Provide the (x, y) coordinate of the cell's center where the given text is located.  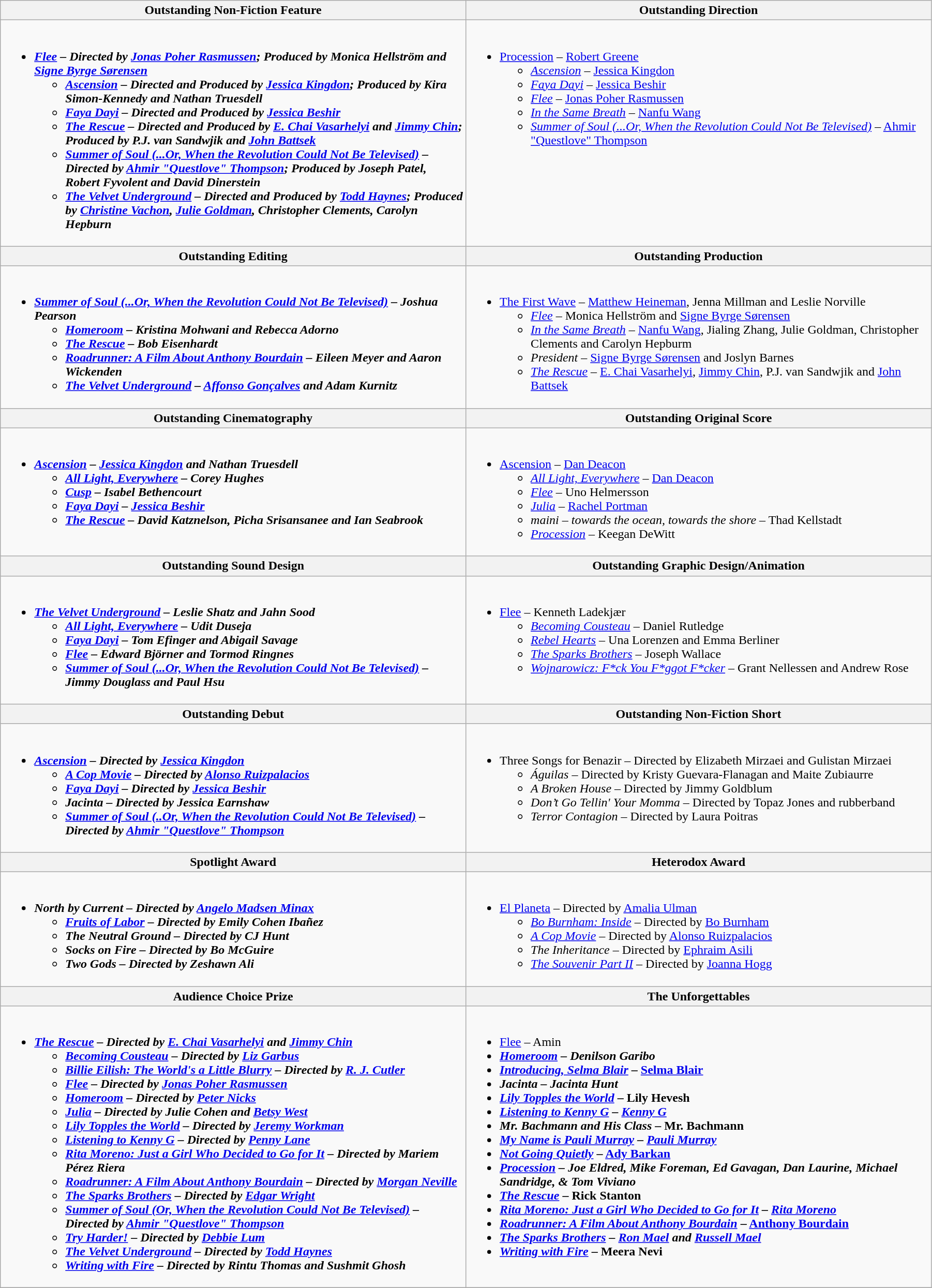
The Unforgettables (699, 996)
Outstanding Non-Fiction Feature (233, 10)
Spotlight Award (233, 862)
Outstanding Editing (233, 256)
Outstanding Graphic Design/Animation (699, 566)
Outstanding Production (699, 256)
Audience Choice Prize (233, 996)
Outstanding Sound Design (233, 566)
Outstanding Original Score (699, 418)
Outstanding Debut (233, 714)
Outstanding Direction (699, 10)
Outstanding Cinematography (233, 418)
Heterodox Award (699, 862)
Outstanding Non-Fiction Short (699, 714)
